Provide the [X, Y] coordinate of the cell's center where the given text is located.  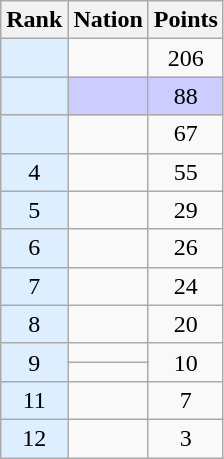
88 [186, 96]
11 [34, 400]
Points [186, 20]
6 [34, 248]
9 [34, 362]
20 [186, 324]
26 [186, 248]
Nation [108, 20]
8 [34, 324]
3 [186, 438]
24 [186, 286]
206 [186, 58]
29 [186, 210]
Rank [34, 20]
55 [186, 172]
12 [34, 438]
4 [34, 172]
5 [34, 210]
67 [186, 134]
10 [186, 362]
